Scan for the cell matching the given text and deliver its [X, Y] coordinate at center. 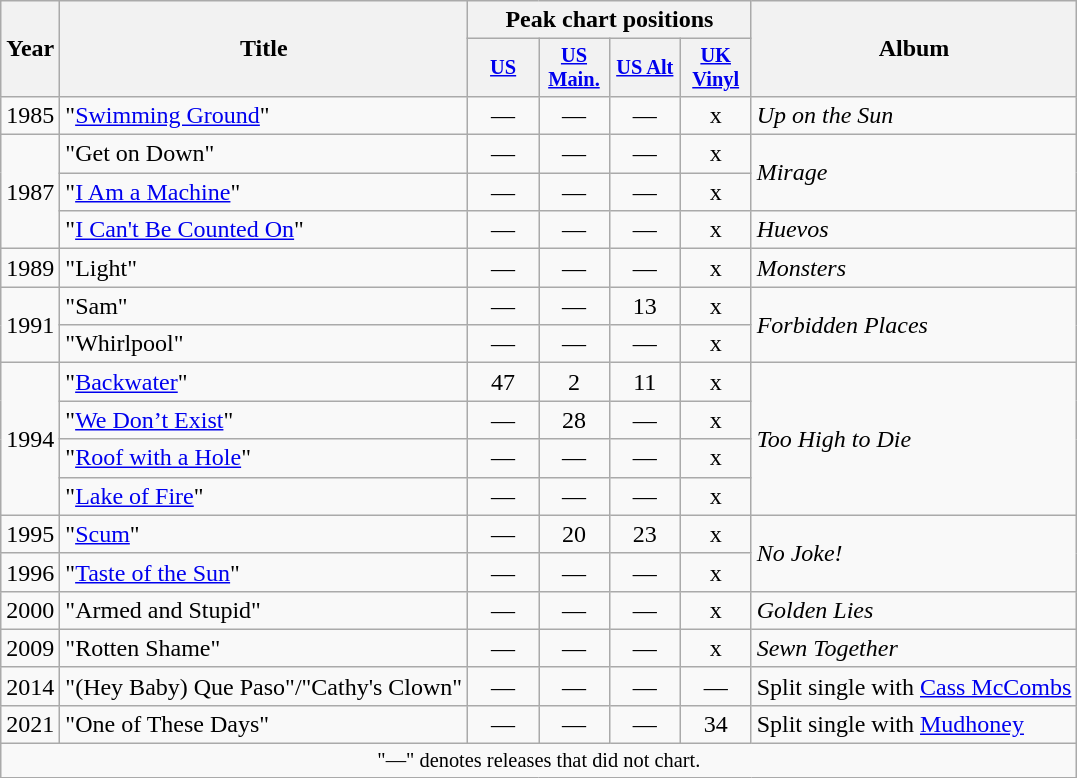
2021 [30, 724]
23 [644, 534]
1987 [30, 192]
11 [644, 382]
Too High to Die [914, 439]
Split single with Cass McCombs [914, 686]
"Light" [264, 268]
Monsters [914, 268]
"Backwater" [264, 382]
Huevos [914, 230]
No Joke! [914, 553]
"Get on Down" [264, 154]
Forbidden Places [914, 325]
Split single with Mudhoney [914, 724]
"We Don’t Exist" [264, 420]
"—" denotes releases that did not chart. [539, 761]
Album [914, 49]
"Roof with a Hole" [264, 458]
"Taste of the Sun" [264, 572]
"I Can't Be Counted On" [264, 230]
"Rotten Shame" [264, 648]
13 [644, 306]
Peak chart positions [610, 20]
"One of These Days" [264, 724]
2 [574, 382]
"Whirlpool" [264, 344]
Title [264, 49]
47 [504, 382]
US Main. [574, 68]
Up on the Sun [914, 115]
2000 [30, 610]
20 [574, 534]
"I Am a Machine" [264, 192]
1996 [30, 572]
Year [30, 49]
1995 [30, 534]
UK Vinyl [716, 68]
"Armed and Stupid" [264, 610]
US Alt [644, 68]
Mirage [914, 173]
"Sam" [264, 306]
34 [716, 724]
"Swimming Ground" [264, 115]
1989 [30, 268]
1991 [30, 325]
Golden Lies [914, 610]
"Scum" [264, 534]
2014 [30, 686]
"(Hey Baby) Que Paso"/"Cathy's Clown" [264, 686]
1985 [30, 115]
"Lake of Fire" [264, 496]
US [504, 68]
28 [574, 420]
1994 [30, 439]
2009 [30, 648]
Sewn Together [914, 648]
